From the cell containing the given text, extract its center point as (X, Y) coordinate. 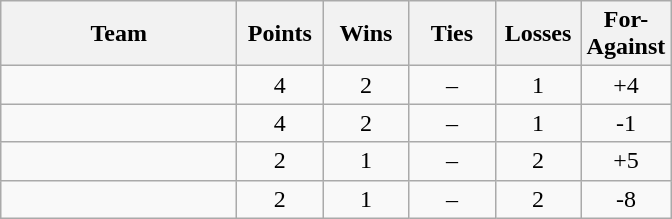
Wins (366, 34)
Ties (452, 34)
For-Against (626, 34)
Team (119, 34)
-8 (626, 199)
+4 (626, 85)
Losses (538, 34)
-1 (626, 123)
Points (280, 34)
+5 (626, 161)
